Detect which cell encompasses the target text, then output its [x, y] center coordinate. 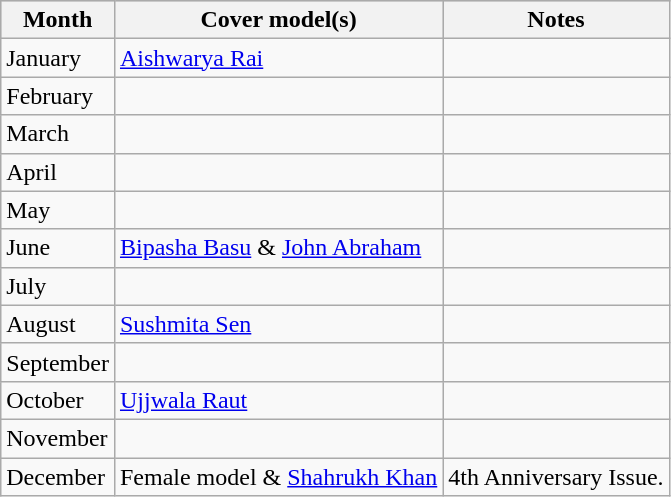
April [58, 172]
Sushmita Sen [278, 324]
February [58, 96]
January [58, 58]
November [58, 438]
August [58, 324]
Female model & Shahrukh Khan [278, 477]
June [58, 248]
Ujjwala Raut [278, 400]
September [58, 362]
March [58, 134]
4th Anniversary Issue. [556, 477]
Aishwarya Rai [278, 58]
Bipasha Basu & John Abraham [278, 248]
Notes [556, 20]
December [58, 477]
May [58, 210]
July [58, 286]
October [58, 400]
Month [58, 20]
Cover model(s) [278, 20]
